Identify which cell holds the provided text, then report its (x, y) central coordinate. 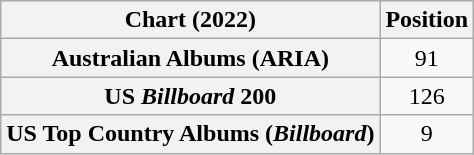
9 (427, 134)
Chart (2022) (190, 20)
91 (427, 58)
Australian Albums (ARIA) (190, 58)
US Billboard 200 (190, 96)
Position (427, 20)
US Top Country Albums (Billboard) (190, 134)
126 (427, 96)
